Identify which cell holds the provided text, then report its (x, y) central coordinate. 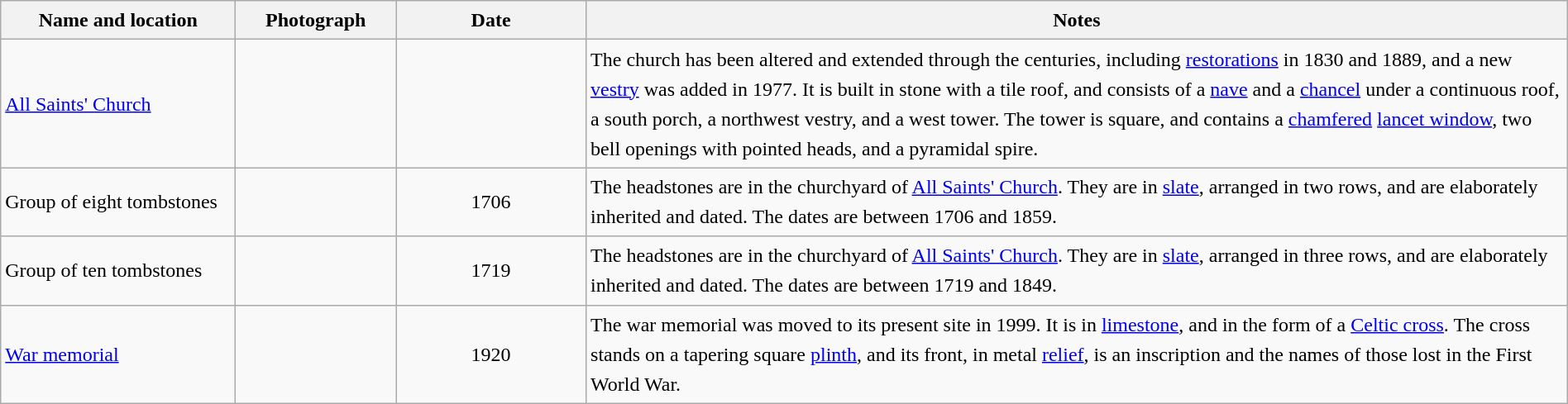
1706 (491, 202)
Group of ten tombstones (118, 271)
Notes (1077, 20)
Date (491, 20)
1920 (491, 354)
Group of eight tombstones (118, 202)
Name and location (118, 20)
War memorial (118, 354)
Photograph (316, 20)
All Saints' Church (118, 104)
1719 (491, 271)
